Extract the [X, Y] coordinate from the center of the cell holding the provided text.  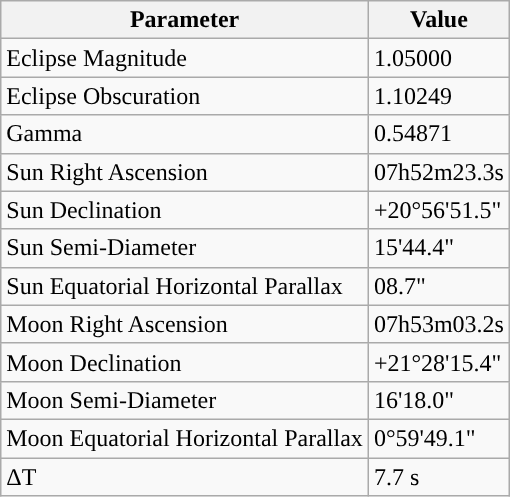
Value [438, 20]
1.05000 [438, 58]
+21°28'15.4" [438, 362]
Parameter [185, 20]
Moon Equatorial Horizontal Parallax [185, 438]
1.10249 [438, 96]
Sun Declination [185, 210]
Eclipse Obscuration [185, 96]
+20°56'51.5" [438, 210]
Gamma [185, 134]
7.7 s [438, 477]
Moon Right Ascension [185, 324]
Moon Declination [185, 362]
07h53m03.2s [438, 324]
Sun Equatorial Horizontal Parallax [185, 286]
0.54871 [438, 134]
Eclipse Magnitude [185, 58]
07h52m23.3s [438, 172]
08.7" [438, 286]
Sun Semi-Diameter [185, 248]
ΔT [185, 477]
16'18.0" [438, 400]
Moon Semi-Diameter [185, 400]
15'44.4" [438, 248]
Sun Right Ascension [185, 172]
0°59'49.1" [438, 438]
